Extract the (x, y) coordinate from the center of the cell holding the provided text.  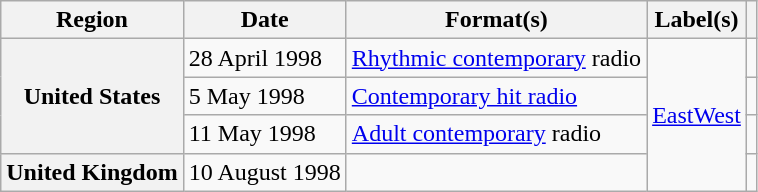
Contemporary hit radio (496, 96)
10 August 1998 (264, 172)
United States (92, 96)
Format(s) (496, 20)
Rhythmic contemporary radio (496, 58)
Adult contemporary radio (496, 134)
Label(s) (697, 20)
EastWest (697, 115)
Region (92, 20)
Date (264, 20)
5 May 1998 (264, 96)
28 April 1998 (264, 58)
United Kingdom (92, 172)
11 May 1998 (264, 134)
